Identify which cell holds the provided text, then report its (x, y) central coordinate. 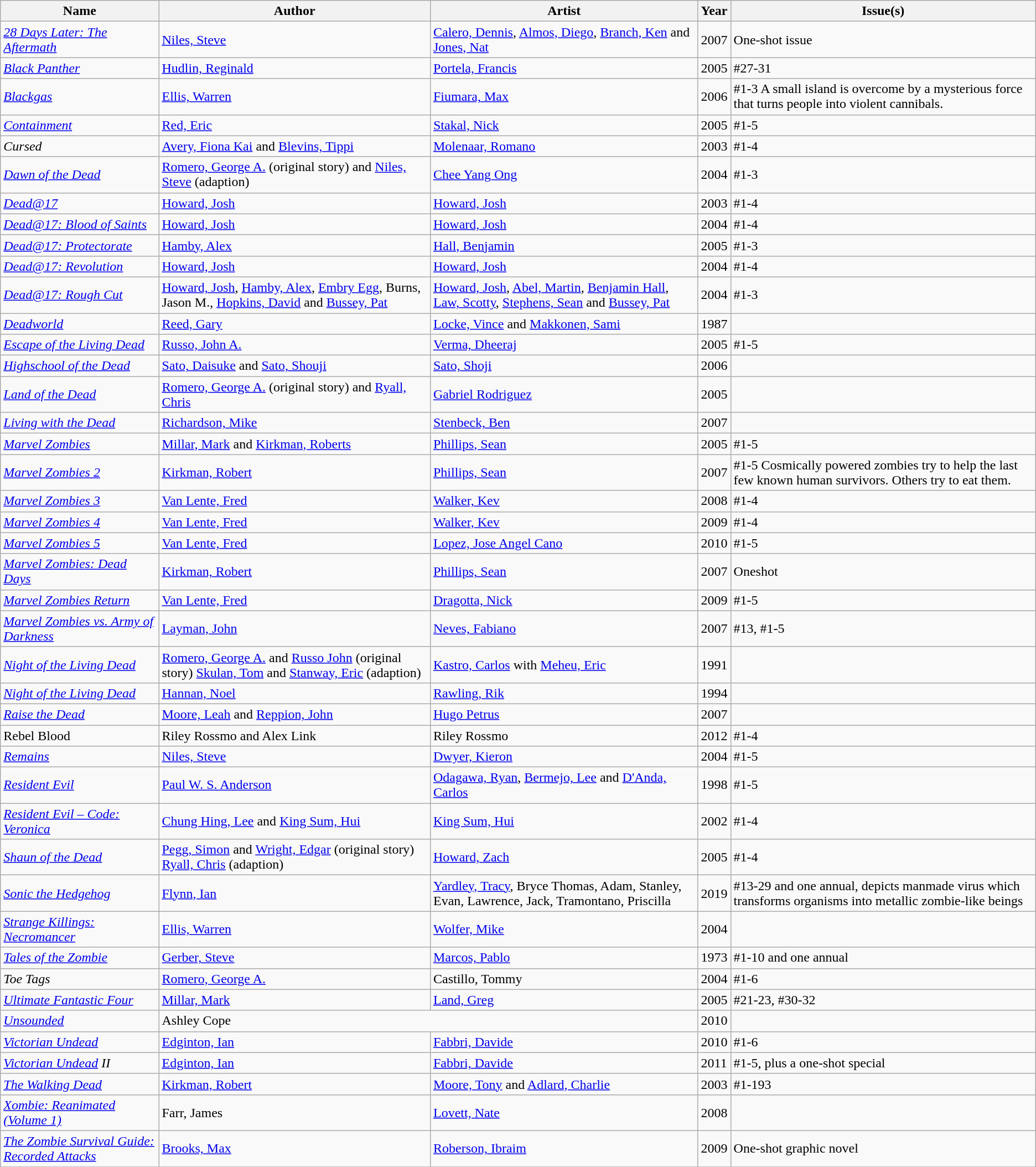
Containment (80, 125)
Dead@17: Rough Cut (80, 295)
Marvel Zombies 4 (80, 522)
Marvel Zombies 3 (80, 501)
The Zombie Survival Guide: Recorded Attacks (80, 1148)
#1-5 Cosmically powered zombies try to help the last few known human survivors. Others try to eat them. (883, 473)
Brooks, Max (294, 1148)
Rebel Blood (80, 736)
Dawn of the Dead (80, 175)
Fiumara, Max (564, 96)
Dead@17: Protectorate (80, 245)
Lovett, Nate (564, 1113)
Living with the Dead (80, 423)
#1-10 and one annual (883, 958)
Land, Greg (564, 1000)
Richardson, Mike (294, 423)
Hugo Petrus (564, 714)
#1-3 A small island is overcome by a mysterious force that turns people into violent cannibals. (883, 96)
#13-29 and one annual, depicts manmade virus which transforms organisms into metallic zombie-like beings (883, 894)
Cursed (80, 146)
Romero, George A. (original story) and Ryall, Chris (294, 394)
1998 (714, 785)
Paul W. S. Anderson (294, 785)
Chung Hing, Lee and King Sum, Hui (294, 822)
Molenaar, Romano (564, 146)
Escape of the Living Dead (80, 345)
#27-31 (883, 68)
Romero, George A. and Russo John (original story) Skulan, Tom and Stanway, Eric (adaption) (294, 664)
Dwyer, Kieron (564, 757)
2011 (714, 1063)
Howard, Zach (564, 857)
Chee Yang Ong (564, 175)
Stenbeck, Ben (564, 423)
Dead@17: Blood of Saints (80, 224)
Riley Rossmo and Alex Link (294, 736)
Dead@17 (80, 203)
Strange Killings: Necromancer (80, 929)
Romero, George A. (original story) and Niles, Steve (adaption) (294, 175)
Lopez, Jose Angel Cano (564, 543)
Sato, Shoji (564, 366)
Unsounded (80, 1021)
Layman, John (294, 629)
Millar, Mark (294, 1000)
Raise the Dead (80, 714)
Avery, Fiona Kai and Blevins, Tippi (294, 146)
Name (80, 11)
Shaun of the Dead (80, 857)
One-shot issue (883, 40)
Yardley, Tracy, Bryce Thomas, Adam, Stanley, Evan, Lawrence, Jack, Tramontano, Priscilla (564, 894)
Remains (80, 757)
2019 (714, 894)
Rawling, Rik (564, 693)
Blackgas (80, 96)
Hall, Benjamin (564, 245)
Moore, Leah and Reppion, John (294, 714)
Neves, Fabiano (564, 629)
Reed, Gary (294, 324)
Resident Evil – Code: Veronica (80, 822)
King Sum, Hui (564, 822)
Locke, Vince and Makkonen, Sami (564, 324)
Year (714, 11)
Land of the Dead (80, 394)
Riley Rossmo (564, 736)
Portela, Francis (564, 68)
Hannan, Noel (294, 693)
Farr, James (294, 1113)
Roberson, Ibraim (564, 1148)
2002 (714, 822)
Marvel Zombies vs. Army of Darkness (80, 629)
Millar, Mark and Kirkman, Roberts (294, 444)
Artist (564, 11)
1987 (714, 324)
The Walking Dead (80, 1084)
Flynn, Ian (294, 894)
Author (294, 11)
28 Days Later: The Aftermath (80, 40)
Marcos, Pablo (564, 958)
Toe Tags (80, 979)
Wolfer, Mike (564, 929)
Xombie: Reanimated (Volume 1) (80, 1113)
#1-193 (883, 1084)
Marvel Zombies Return (80, 600)
Moore, Tony and Adlard, Charlie (564, 1084)
Resident Evil (80, 785)
Marvel Zombies (80, 444)
Victorian Undead (80, 1042)
2012 (714, 736)
Highschool of the Dead (80, 366)
Hudlin, Reginald (294, 68)
Victorian Undead II (80, 1063)
Verma, Dheeraj (564, 345)
1973 (714, 958)
Howard, Josh, Abel, Martin, Benjamin Hall, Law, Scotty, Stephens, Sean and Bussey, Pat (564, 295)
Oneshot (883, 571)
Sato, Daisuke and Sato, Shouji (294, 366)
Castillo, Tommy (564, 979)
Sonic the Hedgehog (80, 894)
Black Panther (80, 68)
Issue(s) (883, 11)
Red, Eric (294, 125)
Marvel Zombies 5 (80, 543)
Ashley Cope (428, 1021)
Dragotta, Nick (564, 600)
Tales of the Zombie (80, 958)
Romero, George A. (294, 979)
1994 (714, 693)
Stakal, Nick (564, 125)
#21-23, #30-32 (883, 1000)
Kastro, Carlos with Meheu, Eric (564, 664)
Hamby, Alex (294, 245)
Calero, Dennis, Almos, Diego, Branch, Ken and Jones, Nat (564, 40)
Ultimate Fantastic Four (80, 1000)
#13, #1-5 (883, 629)
Howard, Josh, Hamby, Alex, Embry Egg, Burns, Jason M., Hopkins, David and Bussey, Pat (294, 295)
One-shot graphic novel (883, 1148)
Dead@17: Revolution (80, 266)
#1-5, plus a one-shot special (883, 1063)
Marvel Zombies 2 (80, 473)
Marvel Zombies: Dead Days (80, 571)
1991 (714, 664)
Pegg, Simon and Wright, Edgar (original story) Ryall, Chris (adaption) (294, 857)
Gerber, Steve (294, 958)
Odagawa, Ryan, Bermejo, Lee and D'Anda, Carlos (564, 785)
Russo, John A. (294, 345)
Deadworld (80, 324)
Gabriel Rodriguez (564, 394)
